Return the (X, Y) coordinate for the center point of the cell that contains the specified text.  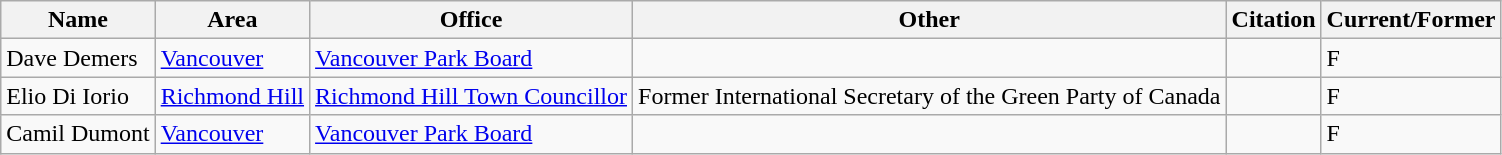
Dave Demers (78, 58)
Citation (1274, 20)
Elio Di Iorio (78, 96)
Richmond Hill (232, 96)
Camil Dumont (78, 134)
Current/Former (1411, 20)
Area (232, 20)
Other (930, 20)
Former International Secretary of the Green Party of Canada (930, 96)
Richmond Hill Town Councillor (472, 96)
Name (78, 20)
Office (472, 20)
